Detect which cell encompasses the target text, then output its [X, Y] center coordinate. 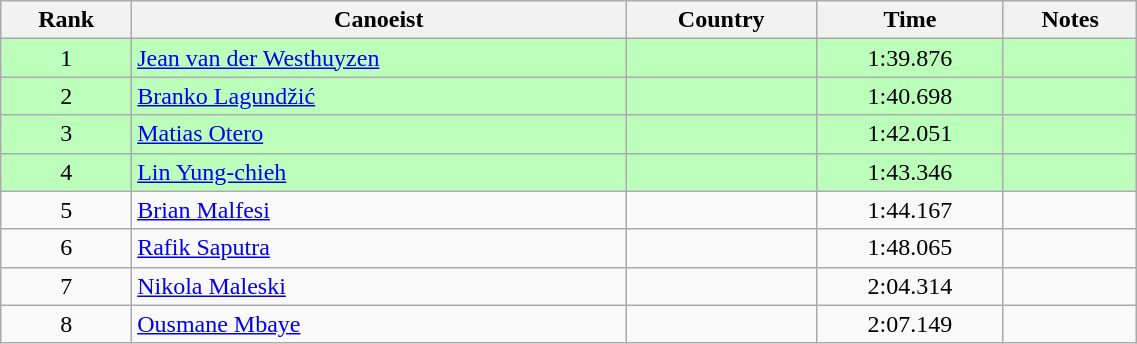
2:07.149 [910, 324]
1 [66, 58]
Notes [1070, 20]
Rank [66, 20]
Nikola Maleski [379, 286]
Lin Yung-chieh [379, 172]
2 [66, 96]
1:43.346 [910, 172]
1:48.065 [910, 248]
5 [66, 210]
1:40.698 [910, 96]
Matias Otero [379, 134]
Country [722, 20]
8 [66, 324]
6 [66, 248]
Canoeist [379, 20]
1:44.167 [910, 210]
Branko Lagundžić [379, 96]
Brian Malfesi [379, 210]
Time [910, 20]
Rafik Saputra [379, 248]
Ousmane Mbaye [379, 324]
3 [66, 134]
1:42.051 [910, 134]
4 [66, 172]
7 [66, 286]
1:39.876 [910, 58]
Jean van der Westhuyzen [379, 58]
2:04.314 [910, 286]
